Locate the cell with the specified text and output its (X, Y) center coordinate. 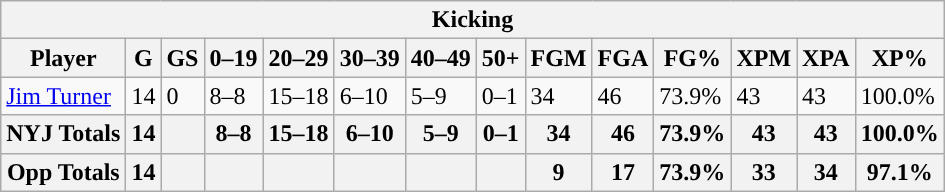
G (144, 58)
Opp Totals (64, 172)
GS (182, 58)
0–19 (234, 58)
50+ (500, 58)
Player (64, 58)
FG% (692, 58)
Jim Turner (64, 96)
33 (764, 172)
XPA (826, 58)
0 (182, 96)
30–39 (370, 58)
40–49 (440, 58)
NYJ Totals (64, 134)
FGA (623, 58)
XP% (900, 58)
97.1% (900, 172)
Kicking (473, 20)
17 (623, 172)
20–29 (298, 58)
FGM (558, 58)
9 (558, 172)
XPM (764, 58)
